From the cell containing the given text, extract its center point as (x, y) coordinate. 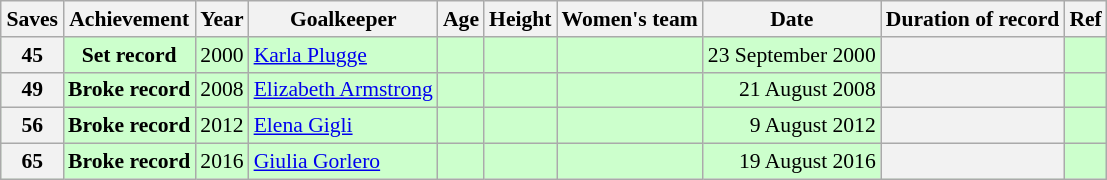
49 (32, 90)
65 (32, 162)
Elizabeth Armstrong (344, 90)
21 August 2008 (792, 90)
Elena Gigli (344, 126)
Women's team (630, 19)
Year (222, 19)
9 August 2012 (792, 126)
Age (461, 19)
Date (792, 19)
Achievement (129, 19)
Ref (1085, 19)
Saves (32, 19)
Duration of record (973, 19)
Set record (129, 55)
Giulia Gorlero (344, 162)
2012 (222, 126)
Karla Plugge (344, 55)
23 September 2000 (792, 55)
2000 (222, 55)
2016 (222, 162)
56 (32, 126)
Height (520, 19)
19 August 2016 (792, 162)
45 (32, 55)
2008 (222, 90)
Goalkeeper (344, 19)
